Output the (X, Y) coordinate of the center of the cell containing the given text.  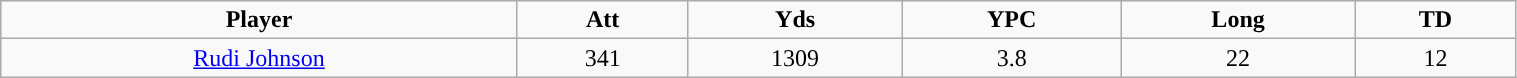
YPC (1012, 20)
TD (1436, 20)
Long (1238, 20)
Att (602, 20)
Rudi Johnson (260, 58)
Player (260, 20)
341 (602, 58)
Yds (795, 20)
3.8 (1012, 58)
1309 (795, 58)
22 (1238, 58)
12 (1436, 58)
